From the cell containing the given text, extract its center point as (x, y) coordinate. 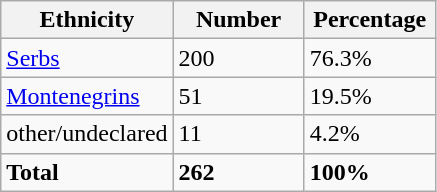
Montenegrins (87, 96)
other/undeclared (87, 134)
Number (238, 20)
4.2% (370, 134)
Serbs (87, 58)
Total (87, 172)
Ethnicity (87, 20)
11 (238, 134)
51 (238, 96)
262 (238, 172)
76.3% (370, 58)
200 (238, 58)
100% (370, 172)
Percentage (370, 20)
19.5% (370, 96)
